Pinpoint the cell where the given text exists, returning its [x, y] midpoint coordinate. 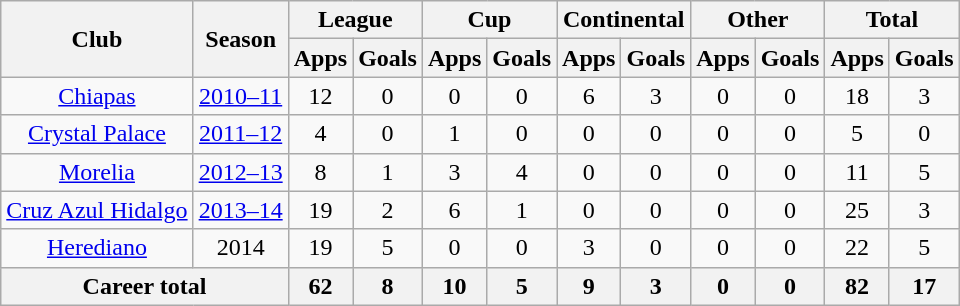
Other [758, 20]
2013–14 [240, 210]
9 [589, 286]
10 [454, 286]
Total [892, 20]
Chiapas [97, 96]
11 [857, 172]
Club [97, 39]
62 [320, 286]
82 [857, 286]
2014 [240, 248]
18 [857, 96]
2012–13 [240, 172]
25 [857, 210]
Cup [489, 20]
2010–11 [240, 96]
17 [924, 286]
League [355, 20]
22 [857, 248]
12 [320, 96]
Morelia [97, 172]
Cruz Azul Hidalgo [97, 210]
Career total [144, 286]
2 [388, 210]
Crystal Palace [97, 134]
Continental [624, 20]
Season [240, 39]
Herediano [97, 248]
2011–12 [240, 134]
